Provide the (x, y) coordinate of the cell's center where the given text is located.  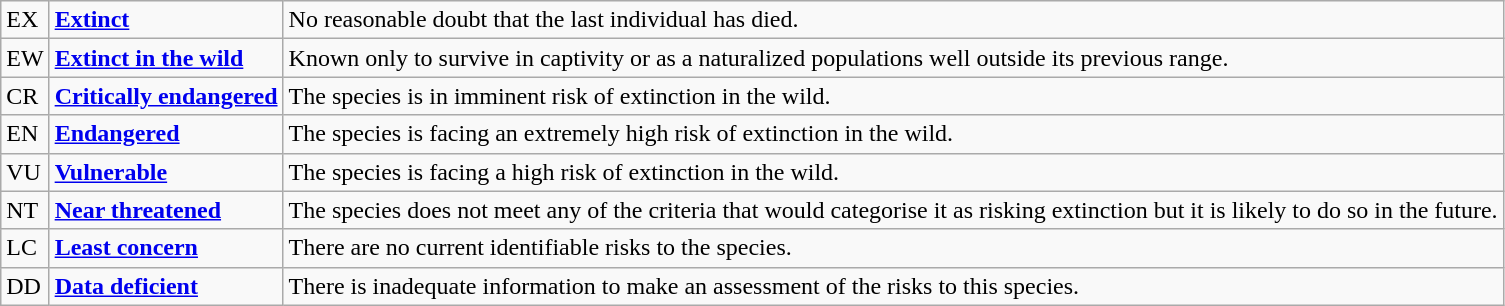
No reasonable doubt that the last individual has died. (893, 20)
Data deficient (166, 286)
There is inadequate information to make an assessment of the risks to this species. (893, 286)
NT (25, 210)
EW (25, 58)
EN (25, 134)
There are no current identifiable risks to the species. (893, 248)
Least concern (166, 248)
DD (25, 286)
Vulnerable (166, 172)
Critically endangered (166, 96)
LC (25, 248)
Known only to survive in captivity or as a naturalized populations well outside its previous range. (893, 58)
Endangered (166, 134)
Extinct (166, 20)
VU (25, 172)
Extinct in the wild (166, 58)
The species does not meet any of the criteria that would categorise it as risking extinction but it is likely to do so in the future. (893, 210)
CR (25, 96)
The species is in imminent risk of extinction in the wild. (893, 96)
Near threatened (166, 210)
EX (25, 20)
The species is facing an extremely high risk of extinction in the wild. (893, 134)
The species is facing a high risk of extinction in the wild. (893, 172)
